Provide the (x, y) coordinate of the cell's center where the given text is located.  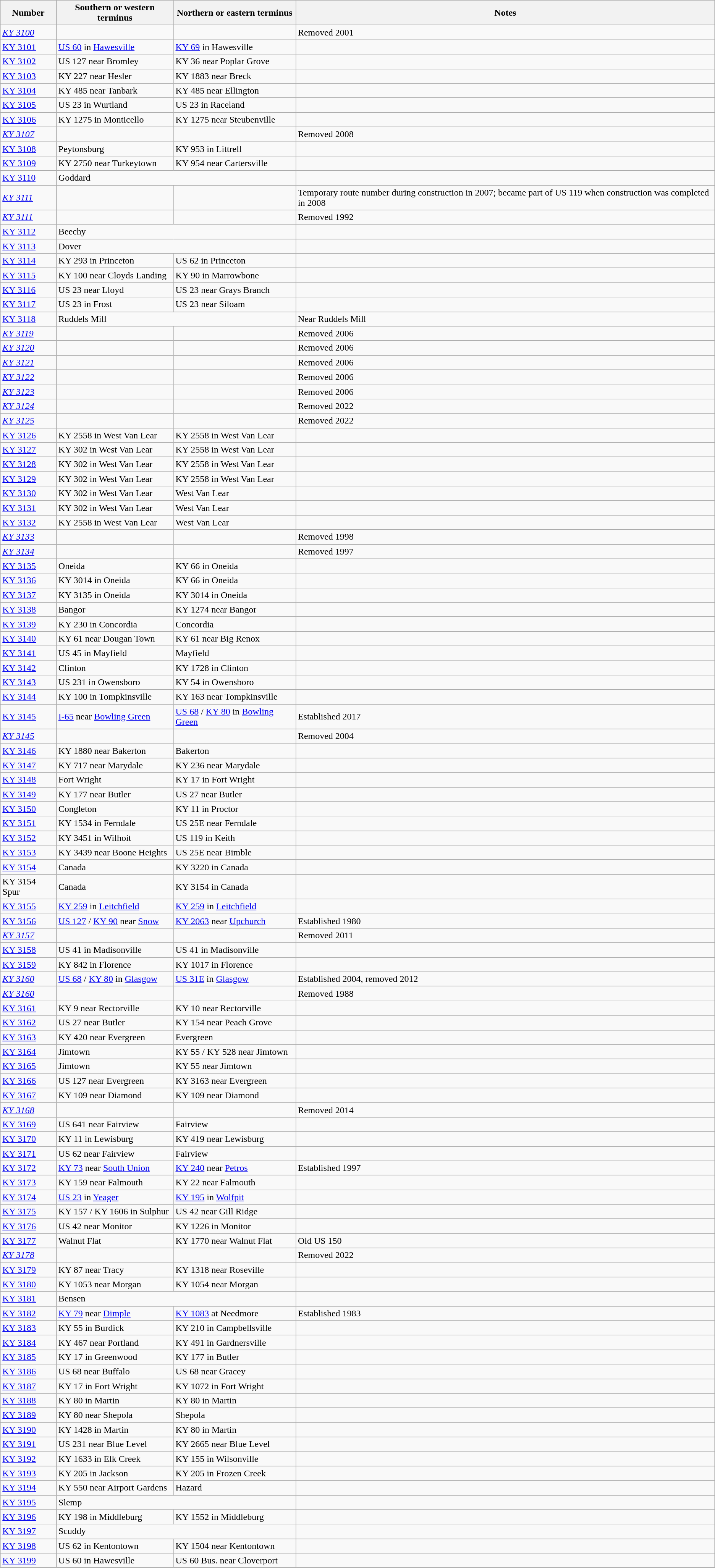
Removed 2001 (505, 32)
Number (28, 13)
KY 61 near Big Renox (235, 639)
KY 54 in Owensboro (235, 682)
US 23 in Wurtland (115, 105)
KY 3105 (28, 105)
KY 1552 in Middleburg (235, 1517)
KY 22 near Falmouth (235, 1183)
KY 3116 (28, 290)
Concordia (235, 624)
KY 3131 (28, 508)
KY 3196 (28, 1517)
KY 3150 (28, 809)
KY 61 near Dougan Town (115, 639)
KY 953 in Littrell (235, 149)
KY 419 near Lewisburg (235, 1139)
Removed 1997 (505, 551)
KY 36 near Poplar Grove (235, 61)
KY 3190 (28, 1430)
Dover (176, 246)
KY 3147 (28, 765)
KY 3155 (28, 906)
KY 100 near Cloyds Landing (115, 275)
KY 69 in Hawesville (235, 47)
KY 3103 (28, 76)
KY 90 in Marrowbone (235, 275)
US 23 in Frost (115, 304)
KY 3165 (28, 1066)
KY 177 near Butler (115, 794)
KY 3156 (28, 921)
KY 3188 (28, 1401)
US 127 near Evergreen (115, 1081)
Walnut Flat (115, 1241)
KY 485 near Ellington (235, 91)
KY 1083 at Needmore (235, 1313)
KY 3135 in Oneida (115, 595)
US 68 / KY 80 in Glasgow (115, 979)
US 68 / KY 80 in Bowling Green (235, 716)
US 60 Bus. near Cloverport (235, 1560)
KY 3177 (28, 1241)
KY 205 in Frozen Creek (235, 1473)
KY 3137 (28, 595)
KY 159 near Falmouth (115, 1183)
Beechy (176, 232)
Evergreen (235, 1037)
KY 3152 (28, 838)
KY 236 near Marydale (235, 765)
Hazard (235, 1488)
KY 157 / KY 1606 in Sulphur (115, 1212)
KY 3115 (28, 275)
KY 198 in Middleburg (115, 1517)
KY 1883 near Breck (235, 76)
Near Ruddels Mill (505, 319)
KY 3128 (28, 464)
KY 1770 near Walnut Flat (235, 1241)
KY 3168 (28, 1110)
KY 3109 (28, 163)
KY 3124 (28, 406)
KY 3117 (28, 304)
KY 3122 (28, 377)
Removed 2008 (505, 134)
KY 3121 (28, 362)
KY 1226 in Monitor (235, 1226)
KY 3123 (28, 391)
KY 1633 in Elk Creek (115, 1459)
Peytonsburg (115, 149)
KY 154 near Peach Grove (235, 1023)
KY 467 near Portland (115, 1342)
KY 3185 (28, 1357)
US 23 in Yeager (115, 1197)
KY 87 near Tracy (115, 1270)
KY 3127 (28, 450)
KY 1504 near Kentontown (235, 1546)
KY 3192 (28, 1459)
KY 240 near Petros (235, 1168)
US 42 near Gill Ridge (235, 1212)
KY 3107 (28, 134)
KY 227 near Hesler (115, 76)
KY 3112 (28, 232)
Bensen (176, 1299)
KY 10 near Rectorville (235, 1008)
KY 3184 (28, 1342)
KY 11 in Lewisburg (115, 1139)
KY 3157 (28, 936)
KY 3151 (28, 823)
KY 1275 in Monticello (115, 120)
KY 55 near Jimtown (235, 1066)
KY 3173 (28, 1183)
KY 1428 in Martin (115, 1430)
KY 11 in Proctor (235, 809)
Northern or eastern terminus (235, 13)
KY 3451 in Wilhoit (115, 838)
KY 3114 (28, 261)
Established 1980 (505, 921)
US 231 near Blue Level (115, 1444)
KY 293 in Princeton (115, 261)
Removed 1992 (505, 217)
KY 717 near Marydale (115, 765)
KY 3108 (28, 149)
KY 1880 near Bakerton (115, 751)
KY 3170 (28, 1139)
KY 3163 (28, 1037)
US 31E in Glasgow (235, 979)
KY 3171 (28, 1154)
KY 17 in Greenwood (115, 1357)
KY 230 in Concordia (115, 624)
KY 3162 (28, 1023)
KY 9 near Rectorville (115, 1008)
KY 3439 near Boone Heights (115, 852)
KY 3169 (28, 1124)
Temporary route number during construction in 2007; became part of US 119 when construction was completed in 2008 (505, 197)
KY 3220 in Canada (235, 867)
Established 2004, removed 2012 (505, 979)
KY 3189 (28, 1415)
KY 3146 (28, 751)
Removed 2004 (505, 736)
US 42 near Monitor (115, 1226)
KY 1054 near Morgan (235, 1284)
US 127 / KY 90 near Snow (115, 921)
Removed 1998 (505, 537)
US 23 near Siloam (235, 304)
KY 210 in Campbellsville (235, 1328)
KY 3134 (28, 551)
KY 1275 near Steubenville (235, 120)
KY 205 in Jackson (115, 1473)
US 23 near Grays Branch (235, 290)
Removed 2014 (505, 1110)
KY 3140 (28, 639)
KY 3132 (28, 522)
KY 3198 (28, 1546)
KY 3144 (28, 697)
KY 491 in Gardnersville (235, 1342)
US 25E near Ferndale (235, 823)
KY 485 near Tanbark (115, 91)
KY 3104 (28, 91)
KY 55 / KY 528 near Jimtown (235, 1052)
KY 3142 (28, 668)
KY 1728 in Clinton (235, 668)
KY 2063 near Upchurch (235, 921)
KY 3129 (28, 479)
KY 3102 (28, 61)
KY 3141 (28, 653)
Established 1983 (505, 1313)
KY 3172 (28, 1168)
KY 420 near Evergreen (115, 1037)
Shepola (235, 1415)
KY 3161 (28, 1008)
KY 3167 (28, 1095)
KY 3136 (28, 580)
KY 3180 (28, 1284)
Bangor (115, 609)
KY 3197 (28, 1531)
KY 1318 near Roseville (235, 1270)
KY 3182 (28, 1313)
KY 3138 (28, 609)
Ruddels Mill (176, 319)
KY 177 in Butler (235, 1357)
KY 3183 (28, 1328)
US 23 near Lloyd (115, 290)
KY 3113 (28, 246)
US 119 in Keith (235, 838)
KY 3119 (28, 333)
Mayfield (235, 653)
Scuddy (176, 1531)
KY 100 in Tompkinsville (115, 697)
KY 1017 in Florence (235, 965)
KY 3179 (28, 1270)
KY 3175 (28, 1212)
KY 3149 (28, 794)
KY 3154 (28, 867)
KY 155 in Wilsonville (235, 1459)
KY 3120 (28, 348)
KY 2750 near Turkeytown (115, 163)
Removed 2011 (505, 936)
Removed 1988 (505, 994)
Slemp (176, 1502)
KY 79 near Dimple (115, 1313)
KY 3143 (28, 682)
KY 3163 near Evergreen (235, 1081)
KY 3191 (28, 1444)
KY 1274 near Bangor (235, 609)
KY 3106 (28, 120)
KY 3164 (28, 1052)
KY 3159 (28, 965)
KY 2665 near Blue Level (235, 1444)
KY 3195 (28, 1502)
KY 3166 (28, 1081)
KY 3193 (28, 1473)
KY 3158 (28, 950)
Established 2017 (505, 716)
Bakerton (235, 751)
KY 3174 (28, 1197)
Old US 150 (505, 1241)
KY 842 in Florence (115, 965)
KY 3186 (28, 1371)
KY 3130 (28, 493)
Established 1997 (505, 1168)
Congleton (115, 809)
KY 3181 (28, 1299)
KY 3135 (28, 566)
Oneida (115, 566)
KY 3125 (28, 420)
KY 3101 (28, 47)
KY 3148 (28, 780)
KY 80 near Shepola (115, 1415)
KY 954 near Cartersville (235, 163)
Clinton (115, 668)
US 231 in Owensboro (115, 682)
US 68 near Buffalo (115, 1371)
KY 3110 (28, 178)
KY 195 in Wolfpit (235, 1197)
US 45 in Mayfield (115, 653)
KY 163 near Tompkinsville (235, 697)
KY 3153 (28, 852)
US 23 in Raceland (235, 105)
US 62 near Fairview (115, 1154)
US 68 near Gracey (235, 1371)
Notes (505, 13)
KY 3100 (28, 32)
KY 3126 (28, 435)
I-65 near Bowling Green (115, 716)
KY 1053 near Morgan (115, 1284)
KY 3154 in Canada (235, 887)
Southern or western terminus (115, 13)
KY 73 near South Union (115, 1168)
KY 3139 (28, 624)
KY 55 in Burdick (115, 1328)
US 62 in Princeton (235, 261)
KY 1072 in Fort Wright (235, 1386)
US 127 near Bromley (115, 61)
KY 3187 (28, 1386)
KY 1534 in Ferndale (115, 823)
KY 3178 (28, 1255)
Fort Wright (115, 780)
US 62 in Kentontown (115, 1546)
KY 3154 Spur (28, 887)
KY 550 near Airport Gardens (115, 1488)
KY 3176 (28, 1226)
KY 3194 (28, 1488)
US 641 near Fairview (115, 1124)
US 25E near Bimble (235, 852)
KY 3199 (28, 1560)
Goddard (176, 178)
KY 3133 (28, 537)
KY 3118 (28, 319)
